Identify which cell holds the provided text, then report its (x, y) central coordinate. 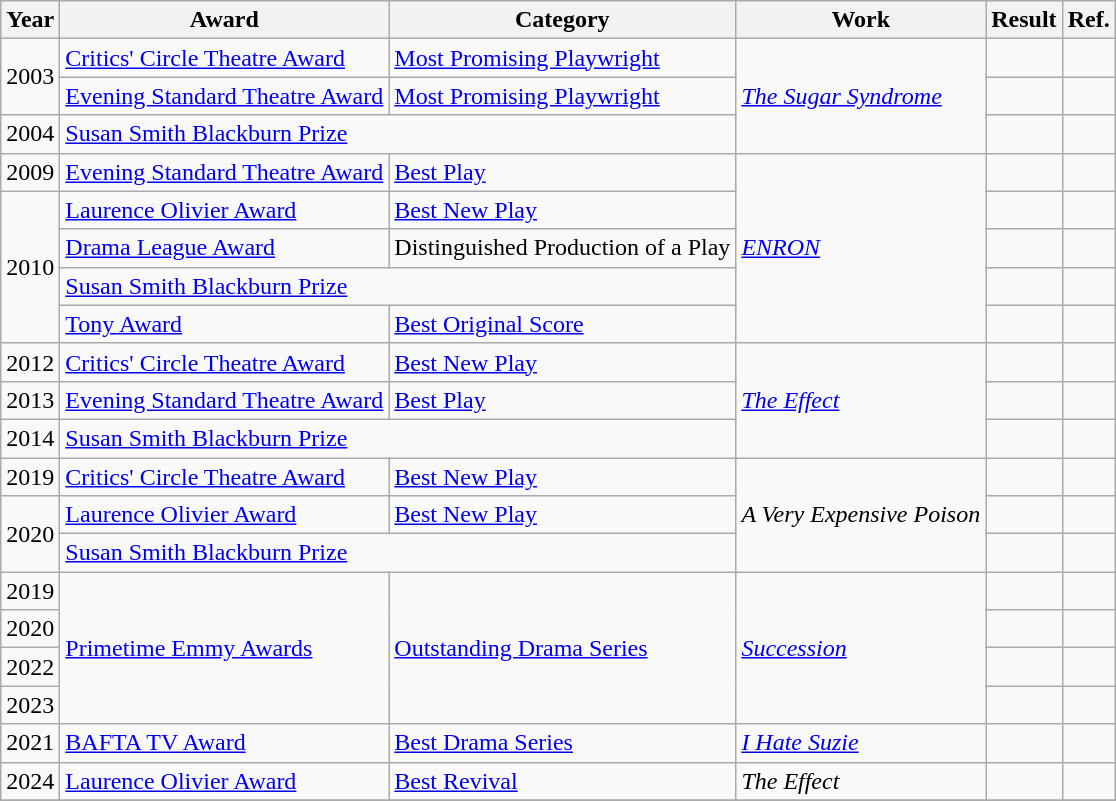
Best Drama Series (562, 743)
Best Original Score (562, 324)
2013 (30, 400)
2010 (30, 267)
Year (30, 20)
The Sugar Syndrome (861, 96)
Tony Award (224, 324)
2024 (30, 781)
BAFTA TV Award (224, 743)
Succession (861, 648)
2004 (30, 134)
2012 (30, 362)
2023 (30, 705)
Outstanding Drama Series (562, 648)
Distinguished Production of a Play (562, 248)
Primetime Emmy Awards (224, 648)
ENRON (861, 248)
I Hate Suzie (861, 743)
Category (562, 20)
2003 (30, 77)
2022 (30, 667)
2021 (30, 743)
Ref. (1088, 20)
Best Revival (562, 781)
Work (861, 20)
Award (224, 20)
2009 (30, 172)
A Very Expensive Poison (861, 515)
Drama League Award (224, 248)
2014 (30, 438)
Result (1024, 20)
